Pinpoint the cell where the given text exists, returning its [X, Y] midpoint coordinate. 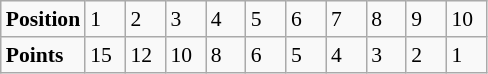
Position [43, 19]
Points [43, 55]
9 [426, 19]
7 [346, 19]
15 [105, 55]
12 [145, 55]
